Capture the cell that displays the provided text and extract its [X, Y] central coordinate. 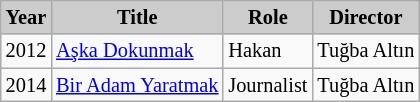
2012 [26, 51]
Hakan [268, 51]
Director [366, 17]
Aşka Dokunmak [137, 51]
Year [26, 17]
Title [137, 17]
Bir Adam Yaratmak [137, 85]
Role [268, 17]
Journalist [268, 85]
2014 [26, 85]
